Output the (x, y) coordinate of the center of the cell containing the given text.  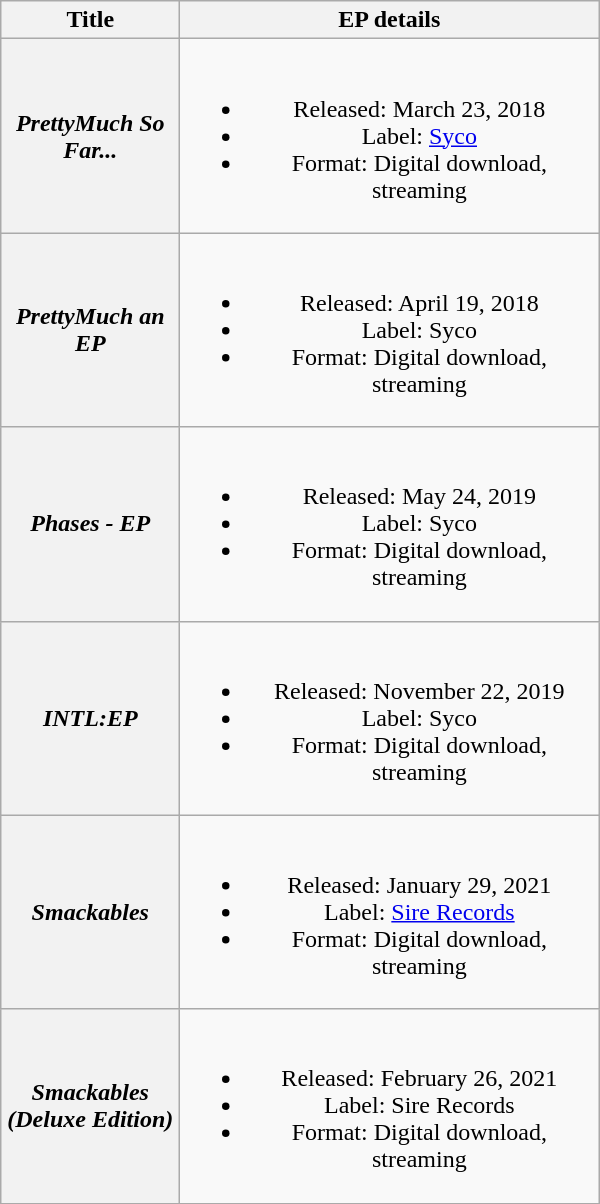
Phases - EP (90, 524)
Released: February 26, 2021Label: Sire RecordsFormat: Digital download, streaming (390, 1106)
Title (90, 20)
Smackables (90, 912)
PrettyMuch So Far... (90, 136)
Released: March 23, 2018Label: SycoFormat: Digital download, streaming (390, 136)
Released: January 29, 2021Label: Sire RecordsFormat: Digital download, streaming (390, 912)
Smackables (Deluxe Edition) (90, 1106)
INTL:EP (90, 718)
EP details (390, 20)
PrettyMuch an EP (90, 330)
Released: April 19, 2018Label: SycoFormat: Digital download, streaming (390, 330)
Released: November 22, 2019Label: SycoFormat: Digital download, streaming (390, 718)
Released: May 24, 2019Label: SycoFormat: Digital download, streaming (390, 524)
